For the text-containing cell, return its midpoint in [X, Y] coordinate format. 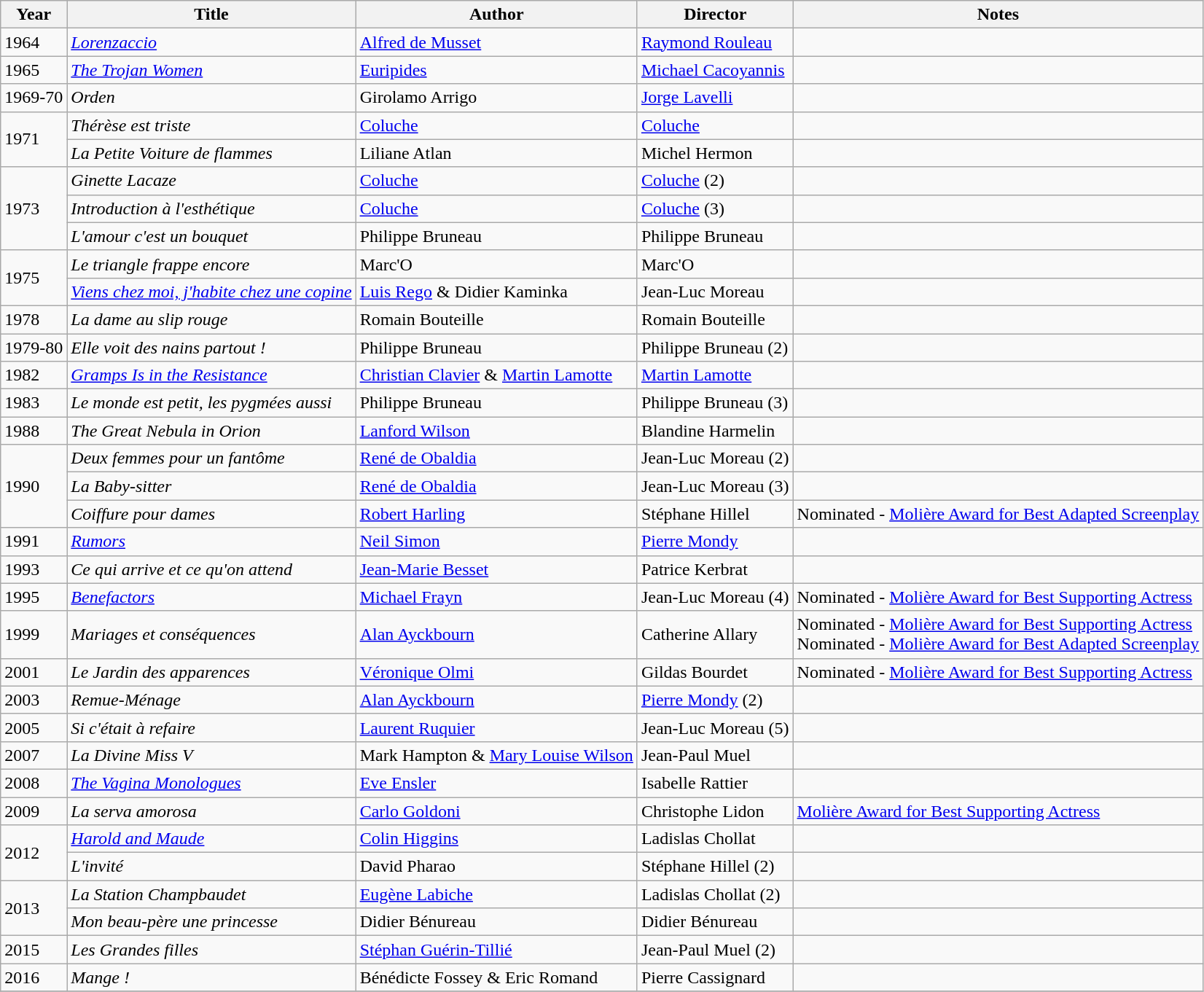
1979-80 [34, 348]
Christophe Lidon [715, 811]
Michael Cacoyannis [715, 70]
Michael Frayn [496, 597]
1975 [34, 278]
Jean-Paul Muel (2) [715, 950]
Deux femmes pour un fantôme [211, 458]
Alfred de Musset [496, 42]
2005 [34, 727]
Title [211, 15]
Eugène Labiche [496, 894]
1995 [34, 597]
2009 [34, 811]
Director [715, 15]
Elle voit des nains partout ! [211, 348]
Lanford Wilson [496, 431]
Bénédicte Fossey & Eric Romand [496, 977]
Michel Hermon [715, 153]
Philippe Bruneau (3) [715, 403]
2007 [34, 755]
Ce qui arrive et ce qu'on attend [211, 569]
Thérèse est triste [211, 125]
Pierre Cassignard [715, 977]
Jean-Paul Muel [715, 755]
Le monde est petit, les pygmées aussi [211, 403]
Les Grandes filles [211, 950]
Pierre Mondy (2) [715, 700]
L'invité [211, 867]
Robert Harling [496, 514]
Stéphane Hillel (2) [715, 867]
Orden [211, 98]
Stéphane Hillel [715, 514]
Jean-Luc Moreau [715, 292]
Euripides [496, 70]
Jean-Marie Besset [496, 569]
2016 [34, 977]
La Divine Miss V [211, 755]
1982 [34, 375]
Liliane Atlan [496, 153]
Colin Higgins [496, 839]
Nominated - Molière Award for Best Adapted Screenplay [998, 514]
Lorenzaccio [211, 42]
Isabelle Rattier [715, 783]
Laurent Ruquier [496, 727]
Jean-Luc Moreau (4) [715, 597]
La Petite Voiture de flammes [211, 153]
Harold and Maude [211, 839]
The Trojan Women [211, 70]
Mark Hampton & Mary Louise Wilson [496, 755]
Philippe Bruneau (2) [715, 348]
La serva amorosa [211, 811]
Patrice Kerbrat [715, 569]
1964 [34, 42]
Blandine Harmelin [715, 431]
Girolamo Arrigo [496, 98]
Ladislas Chollat (2) [715, 894]
1973 [34, 208]
La Station Champbaudet [211, 894]
1978 [34, 319]
Ladislas Chollat [715, 839]
Mange ! [211, 977]
Viens chez moi, j'habite chez une copine [211, 292]
Nominated - Molière Award for Best Supporting ActressNominated - Molière Award for Best Adapted Screenplay [998, 634]
Benefactors [211, 597]
Jorge Lavelli [715, 98]
Carlo Goldoni [496, 811]
2012 [34, 853]
Jean-Luc Moreau (5) [715, 727]
Ginette Lacaze [211, 181]
Author [496, 15]
Luis Rego & Didier Kaminka [496, 292]
Pierre Mondy [715, 542]
Introduction à l'esthétique [211, 208]
Catherine Allary [715, 634]
Si c'était à refaire [211, 727]
1988 [34, 431]
La Baby-sitter [211, 486]
Raymond Rouleau [715, 42]
2008 [34, 783]
Martin Lamotte [715, 375]
L'amour c'est un bouquet [211, 236]
La dame au slip rouge [211, 319]
Coluche (2) [715, 181]
1993 [34, 569]
David Pharao [496, 867]
Year [34, 15]
2013 [34, 908]
Mariages et conséquences [211, 634]
Molière Award for Best Supporting Actress [998, 811]
Coluche (3) [715, 208]
Remue-Ménage [211, 700]
Le Jardin des apparences [211, 672]
Mon beau-père une princesse [211, 922]
Rumors [211, 542]
2001 [34, 672]
Gramps Is in the Resistance [211, 375]
1999 [34, 634]
Notes [998, 15]
The Great Nebula in Orion [211, 431]
Jean-Luc Moreau (2) [715, 458]
1969-70 [34, 98]
1991 [34, 542]
Christian Clavier & Martin Lamotte [496, 375]
1971 [34, 139]
1983 [34, 403]
2003 [34, 700]
Neil Simon [496, 542]
Gildas Bourdet [715, 672]
1965 [34, 70]
Véronique Olmi [496, 672]
1990 [34, 486]
Le triangle frappe encore [211, 264]
Coiffure pour dames [211, 514]
2015 [34, 950]
Jean-Luc Moreau (3) [715, 486]
Stéphan Guérin-Tillié [496, 950]
The Vagina Monologues [211, 783]
Eve Ensler [496, 783]
